Return the (x, y) coordinate for the center point of the cell that contains the specified text.  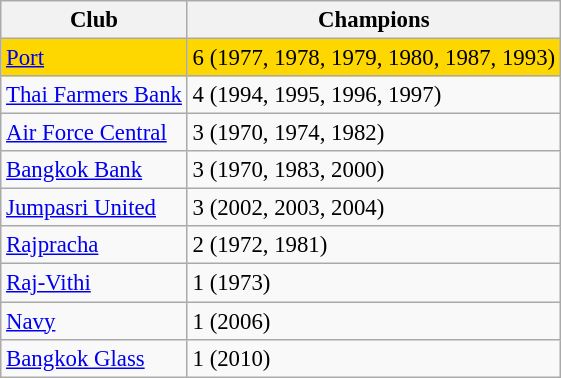
Club (94, 20)
1 (2010) (374, 358)
3 (1970, 1983, 2000) (374, 170)
3 (1970, 1974, 1982) (374, 133)
Navy (94, 321)
Bangkok Bank (94, 170)
4 (1994, 1995, 1996, 1997) (374, 95)
Thai Farmers Bank (94, 95)
3 (2002, 2003, 2004) (374, 208)
6 (1977, 1978, 1979, 1980, 1987, 1993) (374, 58)
Air Force Central (94, 133)
1 (1973) (374, 283)
Rajpracha (94, 245)
2 (1972, 1981) (374, 245)
Port (94, 58)
Champions (374, 20)
Bangkok Glass (94, 358)
Jumpasri United (94, 208)
Raj-Vithi (94, 283)
1 (2006) (374, 321)
